Detect which cell encompasses the target text, then output its [X, Y] center coordinate. 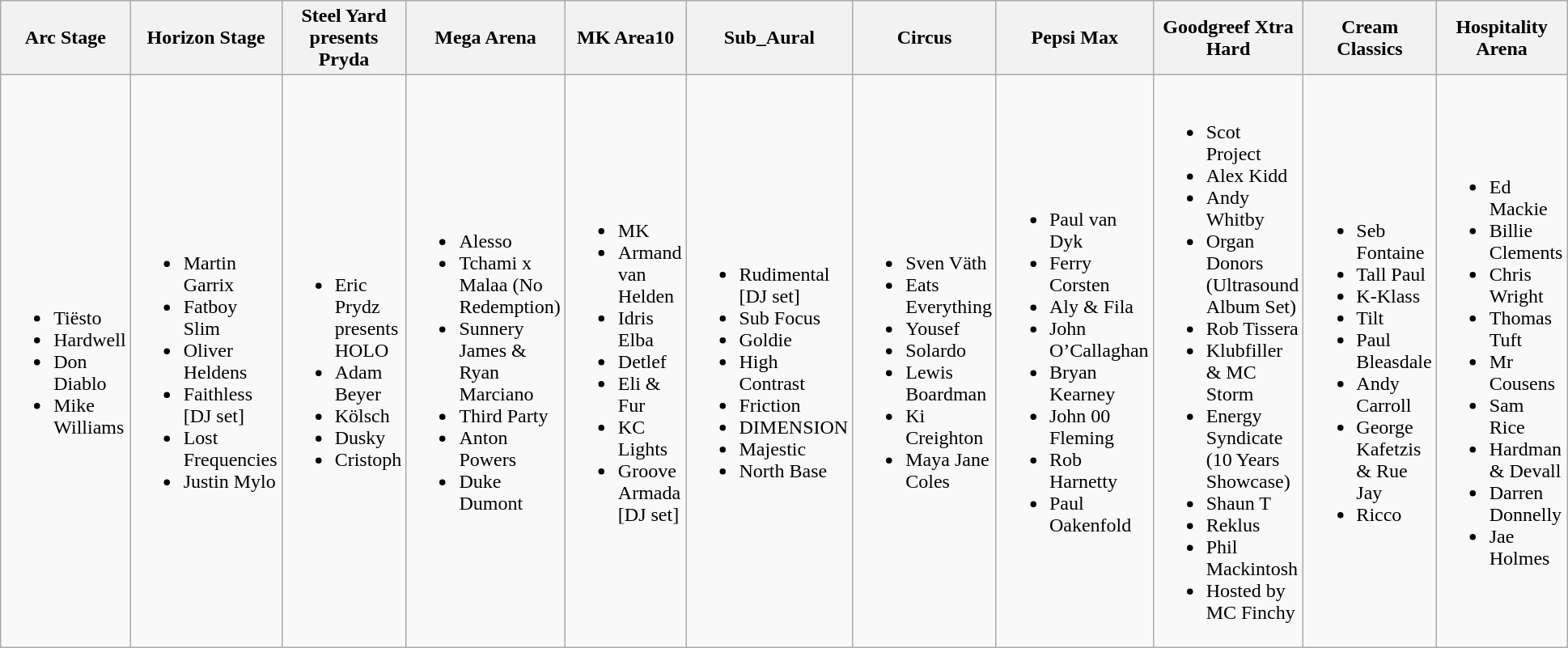
Sven VäthEats EverythingYousefSolardoLewis BoardmanKi CreightonMaya Jane Coles [925, 361]
Ed MackieBillie ClementsChris WrightThomas TuftMr CousensSam RiceHardman & DevallDarren DonnellyJae Holmes [1502, 361]
MKArmand van HeldenIdris ElbaDetlefEli & FurKC LightsGroove Armada [DJ set] [625, 361]
Mega Arena [485, 38]
Sub_Aural [769, 38]
Cream Classics [1370, 38]
Rudimental [DJ set]Sub FocusGoldieHigh ContrastFrictionDIMENSIONMajesticNorth Base [769, 361]
Circus [925, 38]
Pepsi Max [1074, 38]
Seb FontaineTall PaulK-KlassTiltPaul BleasdaleAndy CarrollGeorge Kafetzis & Rue JayRicco [1370, 361]
TiëstoHardwellDon DiabloMike Williams [66, 361]
Paul van DykFerry CorstenAly & FilaJohn O’CallaghanBryan KearneyJohn 00 FlemingRob HarnettyPaul Oakenfold [1074, 361]
AlessoTchami x Malaa (No Redemption)Sunnery James & Ryan MarcianoThird PartyAnton PowersDuke Dumont [485, 361]
Steel Yard presents Pryda [344, 38]
Martin GarrixFatboy SlimOliver HeldensFaithless [DJ set]Lost FrequenciesJustin Mylo [206, 361]
MK Area10 [625, 38]
Hospitality Arena [1502, 38]
Arc Stage [66, 38]
Goodgreef Xtra Hard [1228, 38]
Eric Prydz presents HOLOAdam BeyerKölschDuskyCristoph [344, 361]
Horizon Stage [206, 38]
